Scan for the cell matching the given text and deliver its (x, y) coordinate at center. 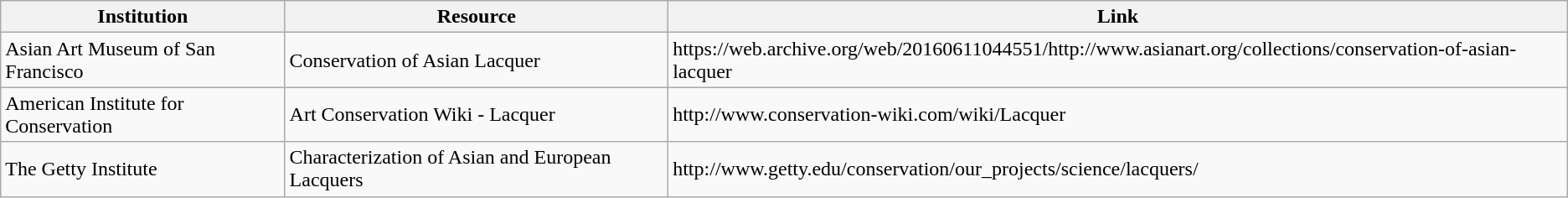
Institution (142, 17)
Art Conservation Wiki - Lacquer (477, 114)
Conservation of Asian Lacquer (477, 60)
American Institute for Conservation (142, 114)
The Getty Institute (142, 169)
Resource (477, 17)
Link (1118, 17)
https://web.archive.org/web/20160611044551/http://www.asianart.org/collections/conservation-of-asian-lacquer (1118, 60)
http://www.getty.edu/conservation/our_projects/science/lacquers/ (1118, 169)
Characterization of Asian and European Lacquers (477, 169)
http://www.conservation-wiki.com/wiki/Lacquer (1118, 114)
Asian Art Museum of San Francisco (142, 60)
